From the cell containing the given text, extract its center point as [x, y] coordinate. 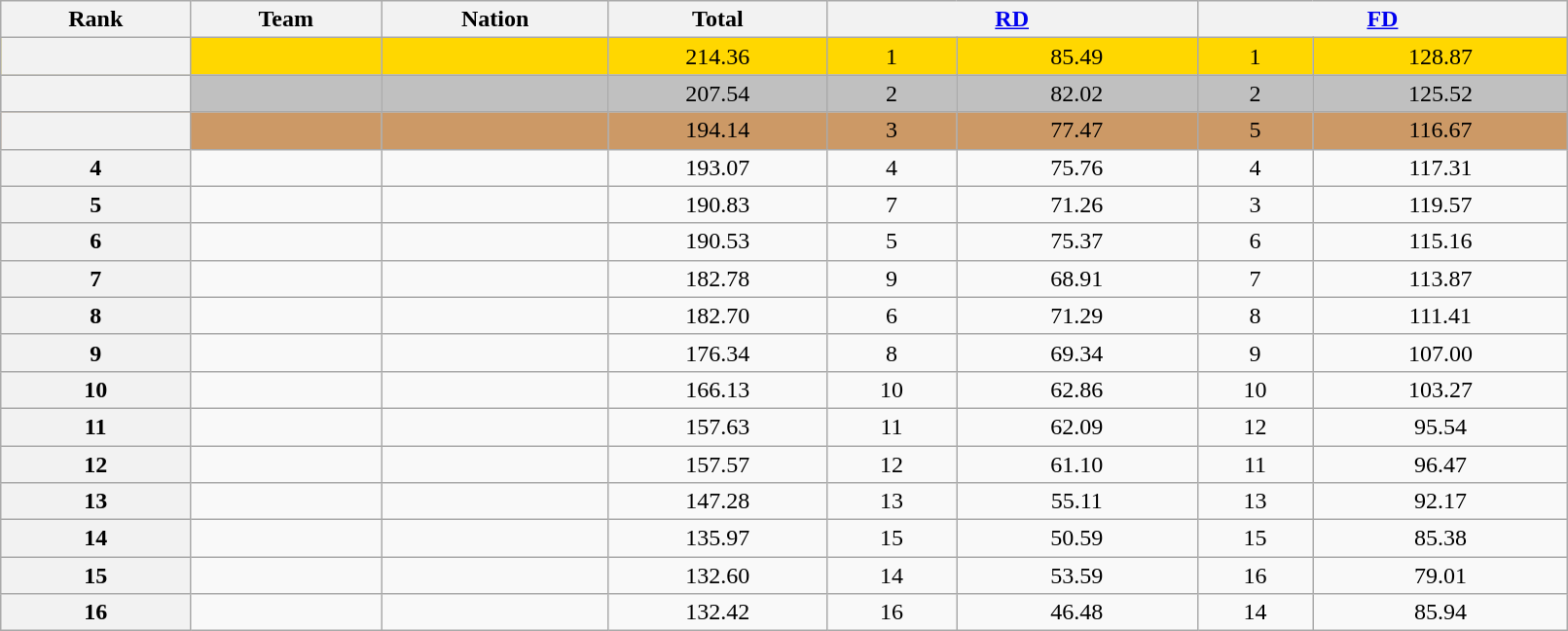
119.57 [1440, 204]
50.59 [1076, 538]
207.54 [717, 93]
Team [286, 19]
82.02 [1076, 93]
85.38 [1440, 538]
182.70 [717, 315]
193.07 [717, 167]
FD [1382, 19]
190.83 [717, 204]
85.49 [1076, 56]
115.16 [1440, 241]
182.78 [717, 278]
71.29 [1076, 315]
85.94 [1440, 612]
53.59 [1076, 575]
62.86 [1076, 390]
96.47 [1440, 464]
62.09 [1076, 427]
157.63 [717, 427]
Nation [495, 19]
190.53 [717, 241]
69.34 [1076, 353]
95.54 [1440, 427]
77.47 [1076, 130]
147.28 [717, 501]
107.00 [1440, 353]
132.60 [717, 575]
79.01 [1440, 575]
128.87 [1440, 56]
125.52 [1440, 93]
166.13 [717, 390]
194.14 [717, 130]
75.76 [1076, 167]
113.87 [1440, 278]
46.48 [1076, 612]
RD [1012, 19]
Total [717, 19]
111.41 [1440, 315]
68.91 [1076, 278]
132.42 [717, 612]
117.31 [1440, 167]
135.97 [717, 538]
61.10 [1076, 464]
92.17 [1440, 501]
116.67 [1440, 130]
157.57 [717, 464]
Rank [95, 19]
214.36 [717, 56]
75.37 [1076, 241]
55.11 [1076, 501]
103.27 [1440, 390]
176.34 [717, 353]
71.26 [1076, 204]
